Capture the cell that displays the provided text and extract its (X, Y) central coordinate. 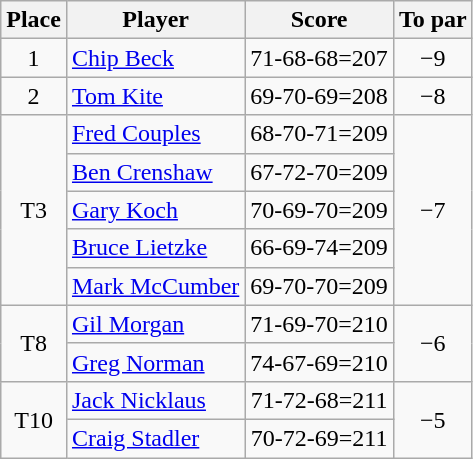
Jack Nicklaus (155, 400)
T8 (34, 343)
−9 (432, 58)
71-69-70=210 (320, 324)
Fred Couples (155, 134)
66-69-74=209 (320, 248)
Score (320, 20)
Player (155, 20)
T3 (34, 210)
Ben Crenshaw (155, 172)
To par (432, 20)
69-70-69=208 (320, 96)
Bruce Lietzke (155, 248)
Tom Kite (155, 96)
Chip Beck (155, 58)
Mark McCumber (155, 286)
−6 (432, 343)
70-69-70=209 (320, 210)
71-68-68=207 (320, 58)
69-70-70=209 (320, 286)
Place (34, 20)
70-72-69=211 (320, 438)
68-70-71=209 (320, 134)
74-67-69=210 (320, 362)
Gary Koch (155, 210)
1 (34, 58)
67-72-70=209 (320, 172)
Craig Stadler (155, 438)
T10 (34, 419)
Greg Norman (155, 362)
−5 (432, 419)
−8 (432, 96)
2 (34, 96)
Gil Morgan (155, 324)
−7 (432, 210)
71-72-68=211 (320, 400)
